Detect which cell encompasses the target text, then output its [x, y] center coordinate. 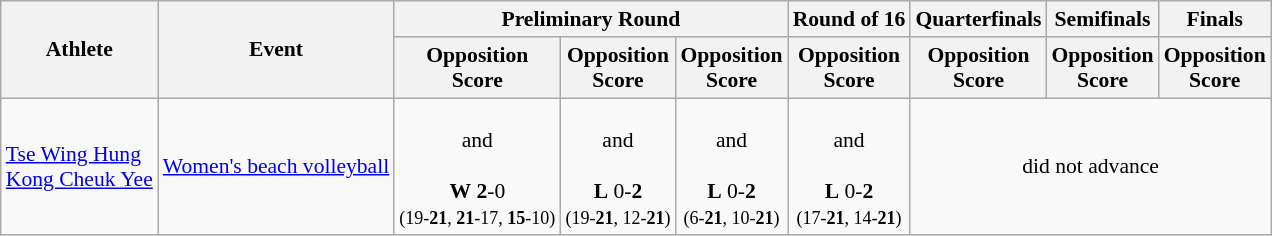
Tse Wing Hung Kong Cheuk Yee [80, 167]
Athlete [80, 50]
andW 2-0(19-21, 21-17, 15-10) [477, 167]
did not advance [1090, 167]
andL 0-2(6-21, 10-21) [731, 167]
Event [276, 50]
Women's beach volleyball [276, 167]
andL 0-2(17-21, 14-21) [850, 167]
Semifinals [1103, 19]
Preliminary Round [590, 19]
andL 0-2(19-21, 12-21) [618, 167]
Round of 16 [850, 19]
Quarterfinals [978, 19]
Finals [1215, 19]
